Pinpoint the cell where the given text exists, returning its [x, y] midpoint coordinate. 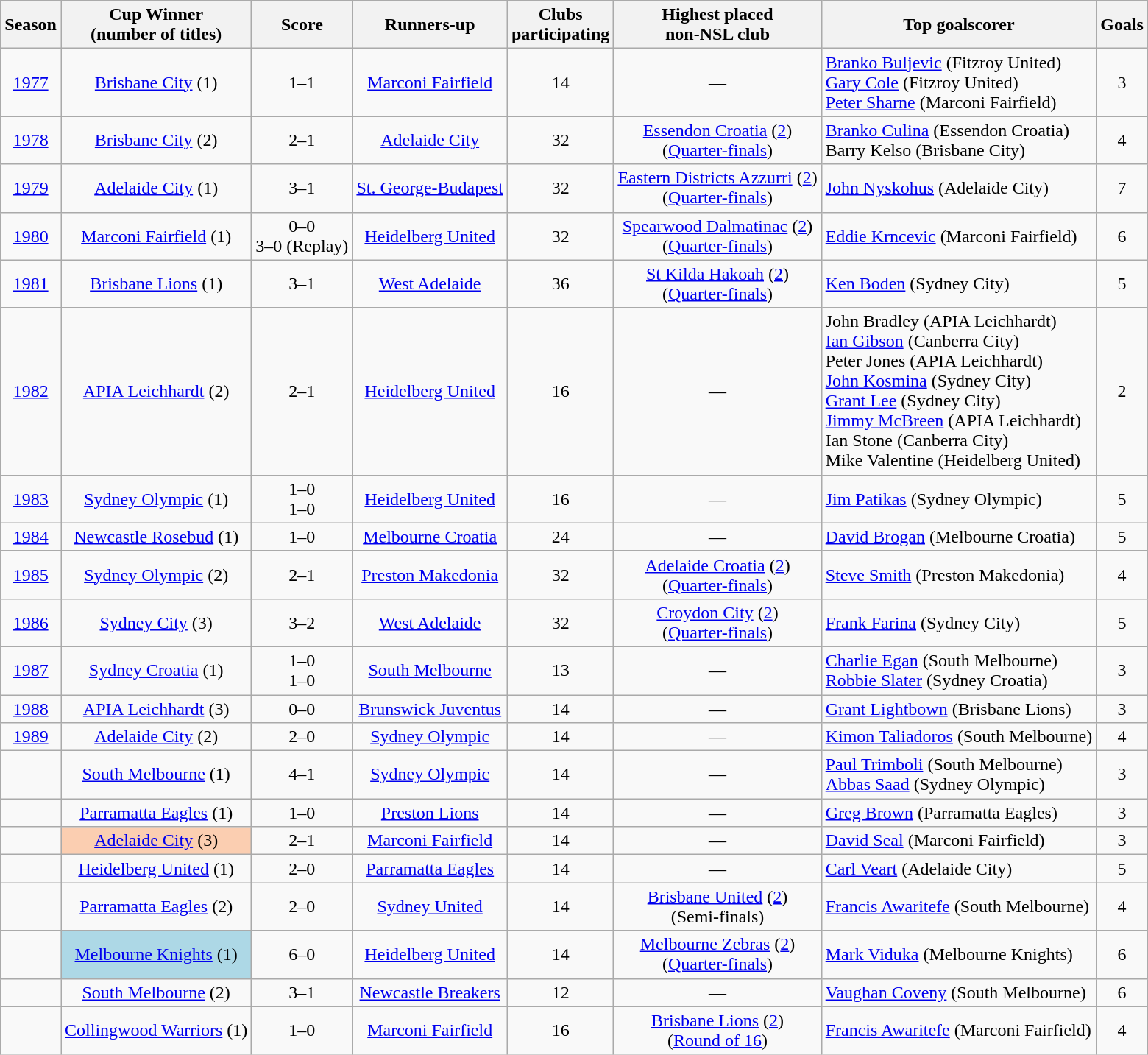
Clubsparticipating [560, 25]
Adelaide City (2) [156, 737]
Heidelberg United (1) [156, 869]
Mark Viduka (Melbourne Knights) [959, 954]
Francis Awaritefe (Marconi Fairfield) [959, 1031]
Adelaide City [430, 140]
Cup Winner(number of titles) [156, 25]
Score [302, 25]
Steve Smith (Preston Makedonia) [959, 574]
Charlie Egan (South Melbourne) Robbie Slater (Sydney Croatia) [959, 670]
David Seal (Marconi Fairfield) [959, 841]
Goals [1122, 25]
1–1 [302, 82]
3–2 [302, 623]
South Melbourne (1) [156, 775]
Paul Trimboli (South Melbourne) Abbas Saad (Sydney Olympic) [959, 775]
Francis Awaritefe (South Melbourne) [959, 907]
APIA Leichhardt (3) [156, 709]
Brunswick Juventus [430, 709]
1987 [31, 670]
1–0 1–0 [302, 670]
Vaughan Coveny (South Melbourne) [959, 992]
Newcastle Breakers [430, 992]
1986 [31, 623]
1989 [31, 737]
1979 [31, 188]
Brisbane City (2) [156, 140]
Branko Culina (Essendon Croatia) Barry Kelso (Brisbane City) [959, 140]
Sydney Olympic (2) [156, 574]
13 [560, 670]
St Kilda Hakoah (2)(Quarter-finals) [717, 284]
Croydon City (2)(Quarter-finals) [717, 623]
Ken Boden (Sydney City) [959, 284]
Parramatta Eagles [430, 869]
Sydney Olympic (1) [156, 499]
Highest placednon-NSL club [717, 25]
Melbourne Zebras (2)(Quarter-finals) [717, 954]
Branko Buljevic (Fitzroy United) Gary Cole (Fitzroy United) Peter Sharne (Marconi Fairfield) [959, 82]
Parramatta Eagles (1) [156, 813]
Parramatta Eagles (2) [156, 907]
1–01–0 [302, 499]
Collingwood Warriors (1) [156, 1031]
Runners-up [430, 25]
12 [560, 992]
1984 [31, 537]
Season [31, 25]
Brisbane City (1) [156, 82]
Carl Veart (Adelaide City) [959, 869]
Adelaide City (1) [156, 188]
South Melbourne [430, 670]
Preston Lions [430, 813]
1988 [31, 709]
1981 [31, 284]
Newcastle Rosebud (1) [156, 537]
Marconi Fairfield (1) [156, 236]
6–0 [302, 954]
4–1 [302, 775]
Preston Makedonia [430, 574]
Brisbane Lions (2)(Round of 16) [717, 1031]
Sydney United [430, 907]
1982 [31, 392]
Grant Lightbown (Brisbane Lions) [959, 709]
St. George-Budapest [430, 188]
Jim Patikas (Sydney Olympic) [959, 499]
Melbourne Knights (1) [156, 954]
36 [560, 284]
APIA Leichhardt (2) [156, 392]
1983 [31, 499]
7 [1122, 188]
Frank Farina (Sydney City) [959, 623]
0–0 3–0 (Replay) [302, 236]
South Melbourne (2) [156, 992]
1985 [31, 574]
24 [560, 537]
Adelaide City (3) [156, 841]
Kimon Taliadoros (South Melbourne) [959, 737]
1978 [31, 140]
Spearwood Dalmatinac (2)(Quarter-finals) [717, 236]
Greg Brown (Parramatta Eagles) [959, 813]
1980 [31, 236]
2 [1122, 392]
Sydney Croatia (1) [156, 670]
0–0 [302, 709]
Sydney City (3) [156, 623]
John Nyskohus (Adelaide City) [959, 188]
Brisbane Lions (1) [156, 284]
Adelaide Croatia (2)(Quarter-finals) [717, 574]
Eddie Krncevic (Marconi Fairfield) [959, 236]
Top goalscorer [959, 25]
1977 [31, 82]
Brisbane United (2)(Semi-finals) [717, 907]
Melbourne Croatia [430, 537]
Essendon Croatia (2)(Quarter-finals) [717, 140]
David Brogan (Melbourne Croatia) [959, 537]
Eastern Districts Azzurri (2) (Quarter-finals) [717, 188]
